From the cell containing the given text, extract its center point as [X, Y] coordinate. 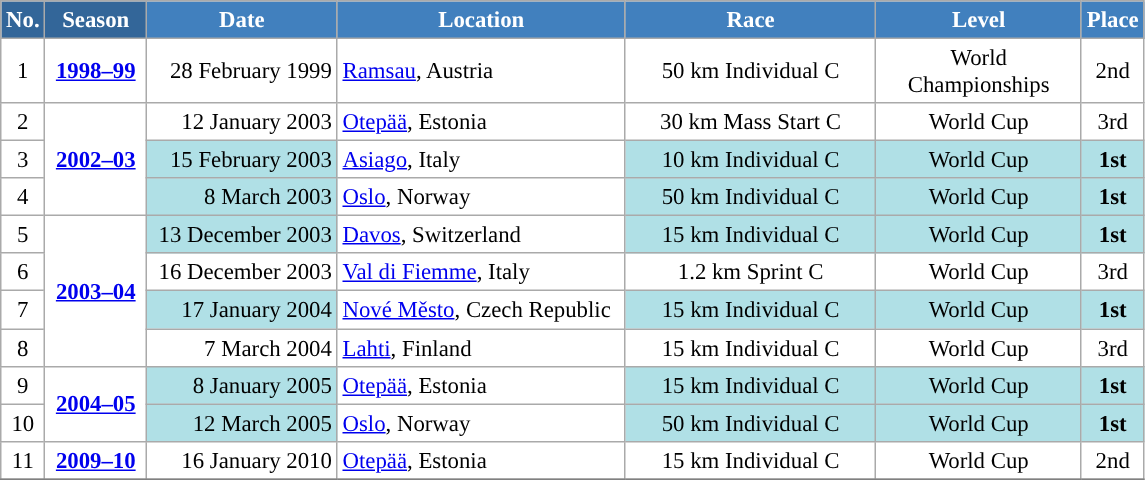
2004–05 [96, 404]
5 [23, 235]
13 December 2003 [242, 235]
Place [1112, 20]
Val di Fiemme, Italy [481, 273]
3 [23, 160]
Season [96, 20]
7 [23, 310]
Davos, Switzerland [481, 235]
16 December 2003 [242, 273]
2003–04 [96, 291]
4 [23, 197]
16 January 2010 [242, 460]
7 March 2004 [242, 348]
10 [23, 423]
Location [481, 20]
Nové Město, Czech Republic [481, 310]
2002–03 [96, 160]
12 January 2003 [242, 122]
30 km Mass Start C [750, 122]
2009–10 [96, 460]
10 km Individual C [750, 160]
Ramsau, Austria [481, 72]
Asiago, Italy [481, 160]
12 March 2005 [242, 423]
No. [23, 20]
17 January 2004 [242, 310]
8 [23, 348]
Date [242, 20]
15 February 2003 [242, 160]
8 March 2003 [242, 197]
6 [23, 273]
9 [23, 385]
11 [23, 460]
1998–99 [96, 72]
World Championships [979, 72]
28 February 1999 [242, 72]
1 [23, 72]
Race [750, 20]
2 [23, 122]
Lahti, Finland [481, 348]
8 January 2005 [242, 385]
Level [979, 20]
1.2 km Sprint C [750, 273]
